Return [X, Y] of the center of cell containing provided text 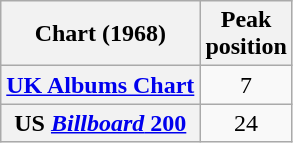
24 [246, 123]
US Billboard 200 [100, 123]
Chart (1968) [100, 34]
UK Albums Chart [100, 85]
7 [246, 85]
Peakposition [246, 34]
